Scan for the cell matching the given text and deliver its (X, Y) coordinate at center. 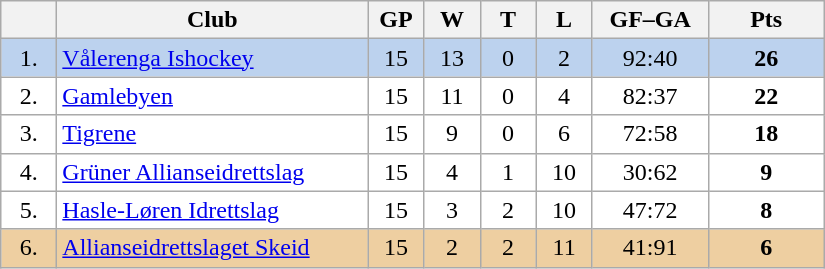
Gamlebyen (212, 96)
92:40 (650, 58)
22 (766, 96)
Pts (766, 20)
Tigrene (212, 134)
47:72 (650, 210)
4. (29, 172)
8 (766, 210)
Hasle-Løren Idrettslag (212, 210)
GP (396, 20)
T (508, 20)
L (564, 20)
6. (29, 248)
3 (452, 210)
1. (29, 58)
Vålerenga Ishockey (212, 58)
Grüner Allianseidrettslag (212, 172)
W (452, 20)
30:62 (650, 172)
72:58 (650, 134)
18 (766, 134)
13 (452, 58)
Allianseidrettslaget Skeid (212, 248)
2. (29, 96)
3. (29, 134)
41:91 (650, 248)
82:37 (650, 96)
5. (29, 210)
26 (766, 58)
GF–GA (650, 20)
Club (212, 20)
1 (508, 172)
